Provide the [X, Y] coordinate of the cell's center where the given text is located.  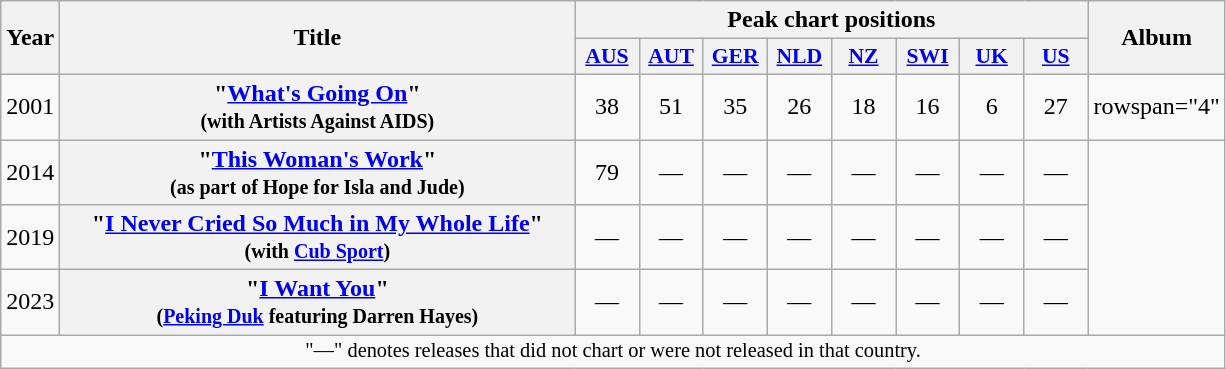
Year [30, 38]
6 [992, 106]
2014 [30, 172]
2023 [30, 302]
NZ [863, 57]
Peak chart positions [832, 20]
US [1056, 57]
NLD [799, 57]
rowspan="4" [1157, 106]
51 [671, 106]
AUS [607, 57]
2019 [30, 238]
26 [799, 106]
"I Never Cried So Much in My Whole Life"(with Cub Sport) [318, 238]
"This Woman's Work"(as part of Hope for Isla and Jude) [318, 172]
GER [735, 57]
18 [863, 106]
"I Want You"(Peking Duk featuring Darren Hayes) [318, 302]
35 [735, 106]
Album [1157, 38]
"—" denotes releases that did not chart or were not released in that country. [614, 352]
2001 [30, 106]
Title [318, 38]
79 [607, 172]
"What's Going On"(with Artists Against AIDS) [318, 106]
SWI [928, 57]
16 [928, 106]
UK [992, 57]
AUT [671, 57]
38 [607, 106]
27 [1056, 106]
